Locate the cell with the specified text and output its (x, y) center coordinate. 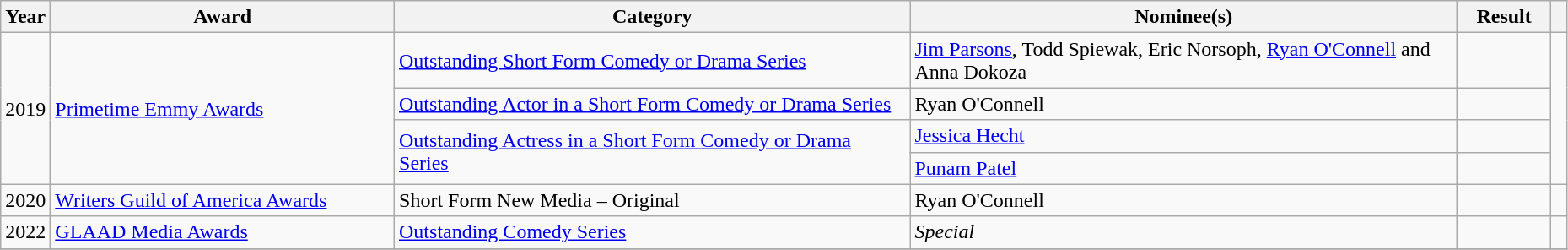
2020 (25, 200)
2022 (25, 232)
2019 (25, 108)
GLAAD Media Awards (223, 232)
Jessica Hecht (1183, 136)
Result (1503, 17)
Nominee(s) (1183, 17)
Special (1183, 232)
Year (25, 17)
Primetime Emmy Awards (223, 108)
Award (223, 17)
Outstanding Comedy Series (653, 232)
Outstanding Short Form Comedy or Drama Series (653, 61)
Outstanding Actress in a Short Form Comedy or Drama Series (653, 152)
Writers Guild of America Awards (223, 200)
Jim Parsons, Todd Spiewak, Eric Norsoph, Ryan O'Connell and Anna Dokoza (1183, 61)
Punam Patel (1183, 168)
Outstanding Actor in a Short Form Comedy or Drama Series (653, 104)
Category (653, 17)
Short Form New Media – Original (653, 200)
